Determine the (x, y) coordinate at the center of the cell enclosing the given text.  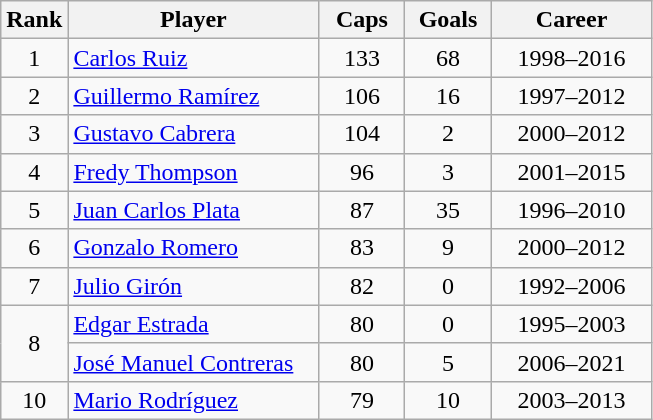
7 (34, 286)
4 (34, 172)
Guillermo Ramírez (194, 96)
Rank (34, 20)
133 (362, 58)
6 (34, 248)
José Manuel Contreras (194, 362)
1 (34, 58)
Goals (448, 20)
1997–2012 (572, 96)
82 (362, 286)
68 (448, 58)
106 (362, 96)
1992–2006 (572, 286)
1998–2016 (572, 58)
83 (362, 248)
Gustavo Cabrera (194, 134)
2001–2015 (572, 172)
Julio Girón (194, 286)
2006–2021 (572, 362)
Mario Rodríguez (194, 400)
Caps (362, 20)
1996–2010 (572, 210)
79 (362, 400)
Edgar Estrada (194, 324)
Career (572, 20)
96 (362, 172)
8 (34, 343)
87 (362, 210)
Player (194, 20)
Juan Carlos Plata (194, 210)
Fredy Thompson (194, 172)
1995–2003 (572, 324)
16 (448, 96)
35 (448, 210)
Carlos Ruiz (194, 58)
104 (362, 134)
Gonzalo Romero (194, 248)
2003–2013 (572, 400)
9 (448, 248)
